Locate the cell with the specified text and output its (x, y) center coordinate. 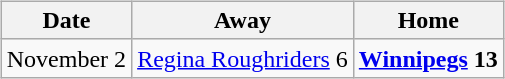
Winnipegs 13 (428, 58)
Away (243, 20)
Home (428, 20)
Date (66, 20)
November 2 (66, 58)
Regina Roughriders 6 (243, 58)
